Find where the given text appears and provide that cell's center as [x, y] coordinate. 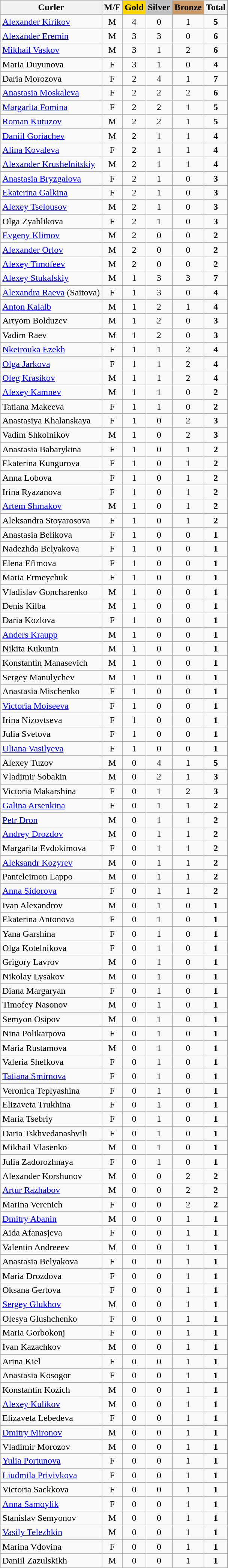
Bronze [188, 7]
Alexandra Raeva (Saitova) [51, 292]
Alexander Orlov [51, 250]
Sergey Manulychev [51, 677]
Artyom Bolduzev [51, 321]
Alexander Eremin [51, 36]
Arina Kiel [51, 1361]
Nina Polikarpova [51, 1033]
Daria Kozlova [51, 620]
Maria Tsebriy [51, 1119]
Daria Tskhvedanashvili [51, 1133]
Galina Arsenkina [51, 805]
Maria Drozdova [51, 1276]
Margarita Fomina [51, 107]
Timofey Nasonov [51, 1005]
Daniil Goriachev [51, 136]
M/F [112, 7]
Irina Ryazanova [51, 492]
Aleksandra Stoyarosova [51, 520]
Victoria Sackkova [51, 1489]
Oleg Krasikov [51, 378]
Ekaterina Kungurova [51, 464]
Elizaveta Trukhina [51, 1105]
Alexey Tselousov [51, 207]
Irina Nizovtseva [51, 720]
Total [216, 7]
Oksana Gertova [51, 1290]
Anna Lobova [51, 478]
Ekaterina Antonova [51, 920]
Mikhail Vlasenko [51, 1148]
Andrey Drozdov [51, 834]
Petr Dron [51, 820]
Maria Gorbokonj [51, 1333]
Olesya Glushchenko [51, 1318]
Daniil Zazulskikh [51, 1561]
Mikhail Vaskov [51, 50]
Anastasia Kosogor [51, 1376]
Grigory Lavrov [51, 962]
Silver [159, 7]
Anastasia Belikova [51, 535]
Veronica Teplyashina [51, 1091]
Anders Kraupp [51, 635]
Valentin Andreeev [51, 1247]
Vladimir Morozov [51, 1447]
Ivan Alexandrov [51, 905]
Aleksandr Kozyrev [51, 862]
Julia Svetova [51, 734]
Vladimir Sobakin [51, 777]
Valeria Shelkova [51, 1062]
Roman Kutuzov [51, 121]
Olga Zyablikova [51, 221]
Dmitry Mironov [51, 1432]
Anastasia Babarykina [51, 449]
Maria Rustamova [51, 1048]
Alexey Kulikov [51, 1404]
Evgeny Klimov [51, 235]
Alexey Kamnev [51, 392]
Vladislav Goncharenko [51, 592]
Anna Sidorova [51, 891]
Uliana Vasilyeva [51, 748]
Anastasiya Khalanskaya [51, 421]
Konstantin Manasevich [51, 663]
Marina Vdovina [51, 1547]
Diana Margaryan [51, 991]
Artem Shmakov [51, 506]
Panteleimon Lappo [51, 877]
Alexey Stukalskiy [51, 278]
Olga Kotelnikova [51, 948]
Sergey Glukhov [51, 1304]
Gold [134, 7]
Ivan Kazachkov [51, 1347]
Anastasia Belyakova [51, 1261]
Elizaveta Lebedeva [51, 1418]
Nikolay Lysakov [51, 976]
Nikita Kukunin [51, 649]
Yana Garshina [51, 934]
Maria Duyunova [51, 64]
Alexey Tuzov [51, 763]
Yulia Portunova [51, 1461]
Nkeirouka Ezekh [51, 349]
Victoria Makarshina [51, 791]
Anastasia Bryzgalova [51, 179]
Stanislav Semyonov [51, 1518]
Anastasia Mischenko [51, 692]
Vasily Telezhkin [51, 1532]
Marina Verenich [51, 1204]
Semyon Osipov [51, 1019]
Nadezhda Belyakova [51, 549]
Aida Afanasjeva [51, 1233]
Vadim Raev [51, 335]
Ekaterina Galkina [51, 193]
Dmitry Abanin [51, 1219]
Margarita Evdokimova [51, 848]
Maria Ermeychuk [51, 577]
Tatiana Smirnova [51, 1076]
Elena Efimova [51, 563]
Victoria Moiseeva [51, 706]
Olga Jarkova [51, 364]
Konstantin Kozich [51, 1390]
Julia Zadorozhnaya [51, 1162]
Anastasia Moskaleva [51, 93]
Tatiana Makeeva [51, 406]
Alina Kovaleva [51, 150]
Anton Kalalb [51, 307]
Denis Kilba [51, 606]
Alexander Kirikov [51, 22]
Daria Morozova [51, 79]
Artur Razhabov [51, 1190]
Liudmila Privivkova [51, 1475]
Curler [51, 7]
Alexander Korshunov [51, 1176]
Alexander Krushelnitskiy [51, 164]
Alexey Timofeev [51, 264]
Vadim Shkolnikov [51, 435]
Anna Samoylik [51, 1504]
